Pinpoint the cell where the given text exists, returning its (x, y) midpoint coordinate. 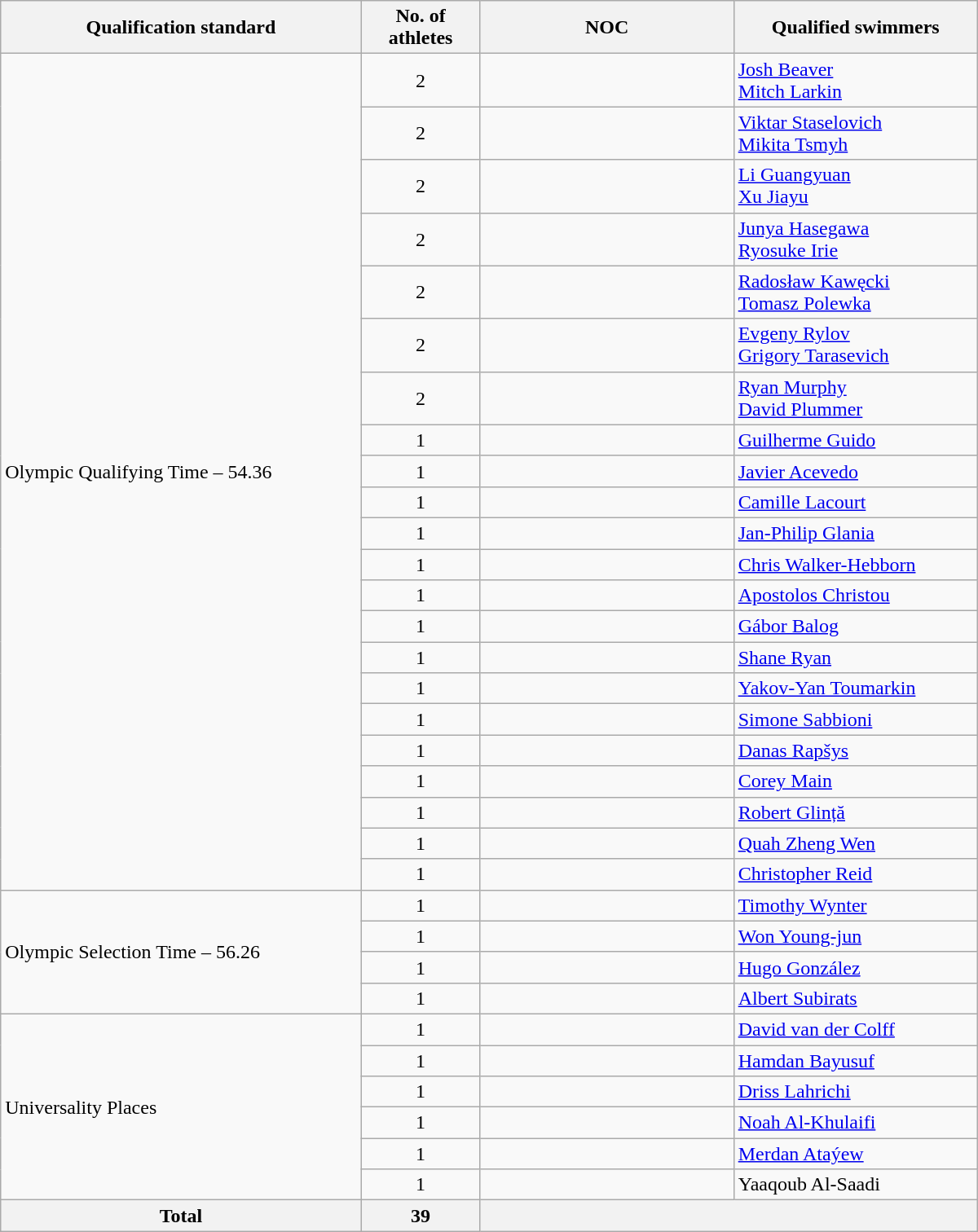
Radosław KawęckiTomasz Polewka (856, 292)
Ryan MurphyDavid Plummer (856, 398)
Shane Ryan (856, 658)
Won Young-jun (856, 936)
Qualified swimmers (856, 28)
Apostolos Christou (856, 596)
Camille Lacourt (856, 502)
Josh BeaverMitch Larkin (856, 80)
Junya HasegawaRyosuke Irie (856, 240)
39 (421, 1216)
Quah Zheng Wen (856, 843)
Li GuangyuanXu Jiayu (856, 186)
Total (181, 1216)
Olympic Qualifying Time – 54.36 (181, 472)
Guilherme Guido (856, 440)
Olympic Selection Time – 56.26 (181, 952)
Albert Subirats (856, 998)
Gábor Balog (856, 627)
NOC (606, 28)
Universality Places (181, 1107)
Noah Al-Khulaifi (856, 1123)
Hamdan Bayusuf (856, 1060)
Timothy Wynter (856, 905)
Jan-Philip Glania (856, 533)
Christopher Reid (856, 874)
Corey Main (856, 781)
David van der Colff (856, 1029)
Driss Lahrichi (856, 1092)
Yakov-Yan Toumarkin (856, 689)
Danas Rapšys (856, 750)
Qualification standard (181, 28)
Viktar StaselovichMikita Tsmyh (856, 134)
Simone Sabbioni (856, 719)
No. of athletes (421, 28)
Yaaqoub Al-Saadi (856, 1185)
Hugo González (856, 967)
Merdan Ataýew (856, 1154)
Evgeny RylovGrigory Tarasevich (856, 345)
Chris Walker-Hebborn (856, 565)
Javier Acevedo (856, 471)
Robert Glință (856, 812)
